Provide the (X, Y) coordinate of the cell's center where the given text is located.  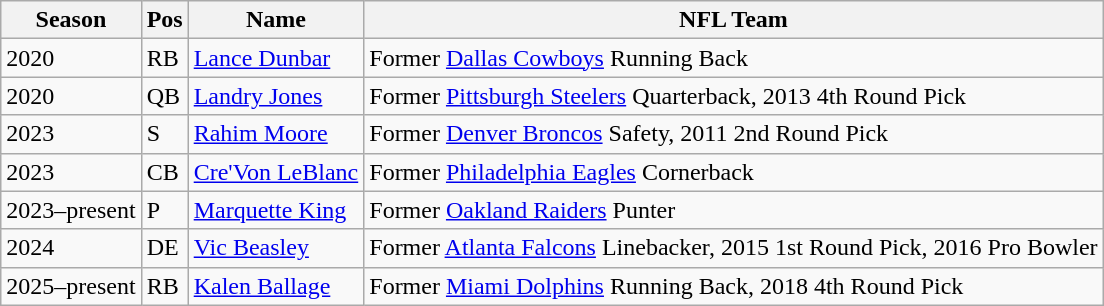
Former Oakland Raiders Punter (734, 210)
Season (71, 20)
2025–present (71, 286)
Marquette King (276, 210)
Former Philadelphia Eagles Cornerback (734, 172)
Name (276, 20)
Former Atlanta Falcons Linebacker, 2015 1st Round Pick, 2016 Pro Bowler (734, 248)
S (164, 134)
Pos (164, 20)
NFL Team (734, 20)
DE (164, 248)
Landry Jones (276, 96)
Former Dallas Cowboys Running Back (734, 58)
CB (164, 172)
2024 (71, 248)
Cre'Von LeBlanc (276, 172)
Former Pittsburgh Steelers Quarterback, 2013 4th Round Pick (734, 96)
Kalen Ballage (276, 286)
Former Denver Broncos Safety, 2011 2nd Round Pick (734, 134)
P (164, 210)
Former Miami Dolphins Running Back, 2018 4th Round Pick (734, 286)
2023–present (71, 210)
QB (164, 96)
Vic Beasley (276, 248)
Rahim Moore (276, 134)
Lance Dunbar (276, 58)
